Find where the given text appears and provide that cell's center as (x, y) coordinate. 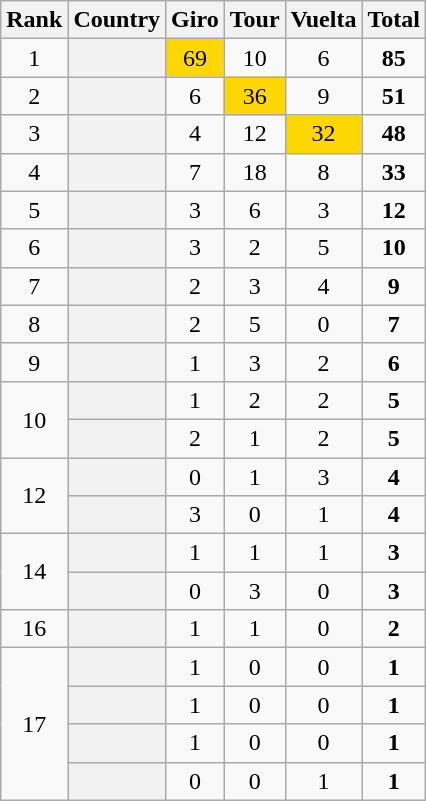
Country (117, 20)
Vuelta (324, 20)
33 (394, 172)
18 (254, 172)
Total (394, 20)
48 (394, 134)
Tour (254, 20)
14 (34, 572)
16 (34, 629)
85 (394, 58)
51 (394, 96)
17 (34, 724)
69 (196, 58)
32 (324, 134)
36 (254, 96)
Rank (34, 20)
Giro (196, 20)
